Determine the (x, y) coordinate at the center of the cell enclosing the given text.  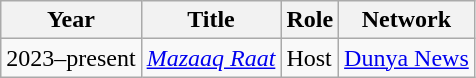
Role (310, 20)
Host (310, 58)
Dunya News (407, 58)
Title (211, 20)
Network (407, 20)
Mazaaq Raat (211, 58)
2023–present (71, 58)
Year (71, 20)
